Pinpoint the cell where the given text exists, returning its [X, Y] midpoint coordinate. 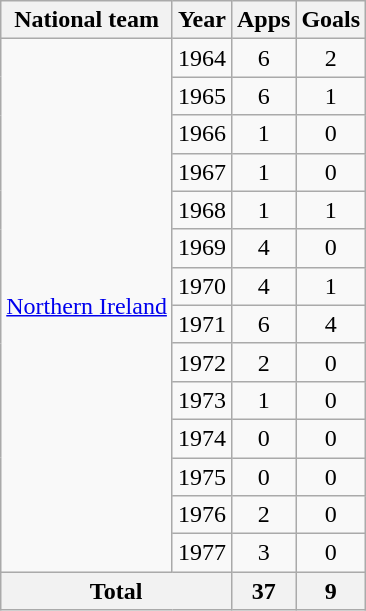
1975 [202, 477]
1964 [202, 58]
National team [87, 20]
Year [202, 20]
Northern Ireland [87, 306]
Total [116, 591]
1966 [202, 134]
Apps [263, 20]
3 [263, 553]
1973 [202, 400]
9 [331, 591]
1970 [202, 286]
1965 [202, 96]
1967 [202, 172]
1974 [202, 438]
1971 [202, 324]
1968 [202, 210]
37 [263, 591]
1972 [202, 362]
1977 [202, 553]
1969 [202, 248]
Goals [331, 20]
1976 [202, 515]
